Provide the (x, y) coordinate of the cell's center where the given text is located.  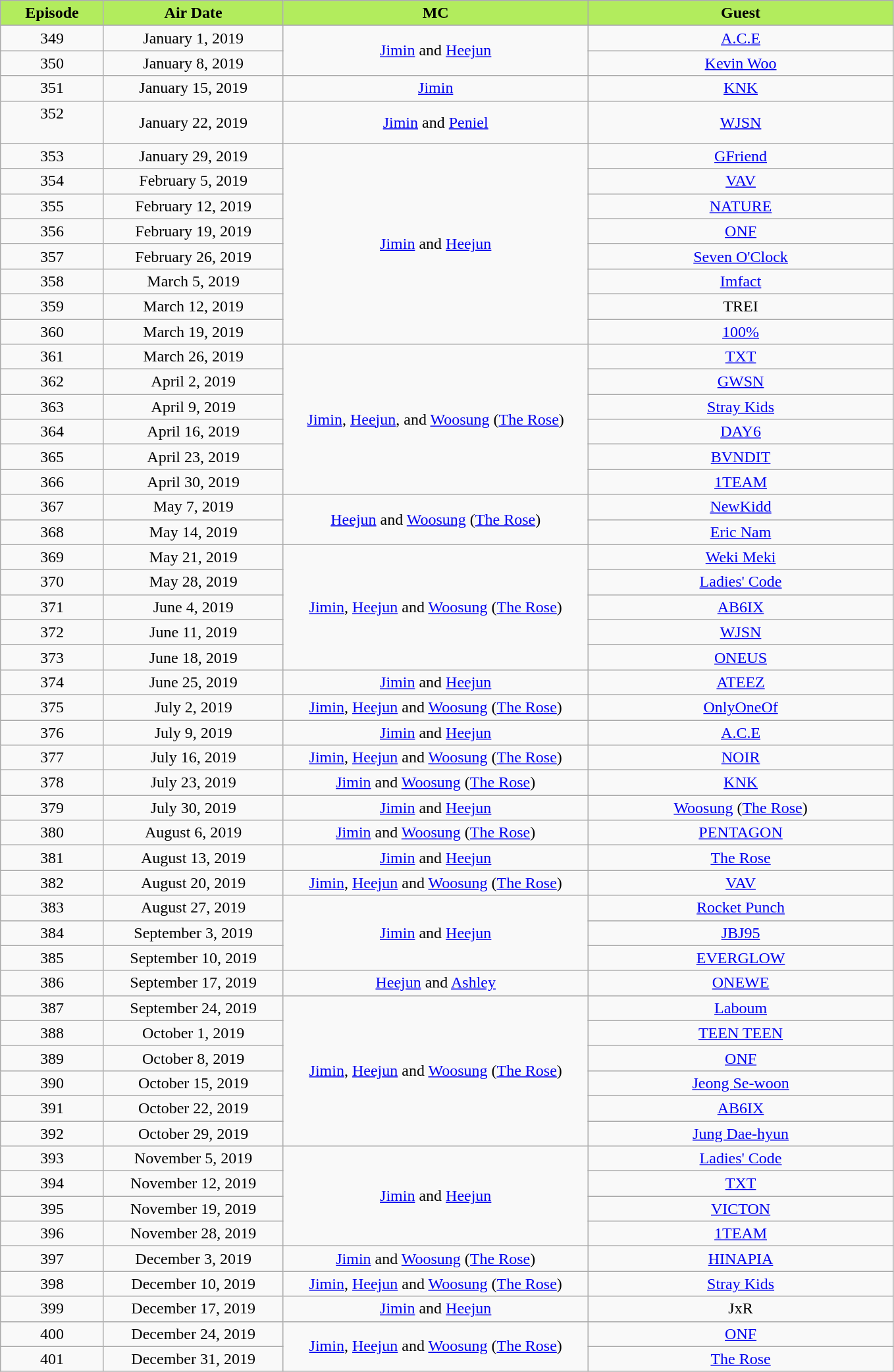
Laboum (740, 1008)
386 (53, 983)
376 (53, 733)
395 (53, 1209)
October 8, 2019 (194, 1058)
TREI (740, 306)
Heejun and Ashley (436, 983)
December 24, 2019 (194, 1334)
GWSN (740, 382)
368 (53, 532)
May 7, 2019 (194, 507)
Seven O'Clock (740, 256)
387 (53, 1008)
January 29, 2019 (194, 156)
July 9, 2019 (194, 733)
September 3, 2019 (194, 933)
398 (53, 1284)
385 (53, 958)
July 23, 2019 (194, 783)
NATURE (740, 206)
December 10, 2019 (194, 1284)
October 29, 2019 (194, 1133)
391 (53, 1108)
369 (53, 557)
August 6, 2019 (194, 833)
August 20, 2019 (194, 883)
February 5, 2019 (194, 181)
March 26, 2019 (194, 357)
January 8, 2019 (194, 63)
October 22, 2019 (194, 1108)
April 23, 2019 (194, 457)
June 4, 2019 (194, 607)
352 (53, 122)
Rocket Punch (740, 908)
April 2, 2019 (194, 382)
371 (53, 607)
HINAPIA (740, 1259)
397 (53, 1259)
390 (53, 1083)
April 30, 2019 (194, 482)
November 12, 2019 (194, 1184)
ONEWE (740, 983)
March 5, 2019 (194, 281)
351 (53, 88)
393 (53, 1159)
June 18, 2019 (194, 657)
June 11, 2019 (194, 632)
Woosung (The Rose) (740, 808)
381 (53, 858)
BVNDIT (740, 457)
NewKidd (740, 507)
September 10, 2019 (194, 958)
January 22, 2019 (194, 122)
382 (53, 883)
JxR (740, 1309)
January 1, 2019 (194, 38)
MC (436, 13)
February 19, 2019 (194, 231)
372 (53, 632)
July 30, 2019 (194, 808)
DAY6 (740, 432)
370 (53, 582)
March 12, 2019 (194, 306)
Guest (740, 13)
Eric Nam (740, 532)
355 (53, 206)
NOIR (740, 758)
400 (53, 1334)
November 19, 2019 (194, 1209)
357 (53, 256)
401 (53, 1359)
Jimin and Peniel (436, 122)
366 (53, 482)
April 16, 2019 (194, 432)
359 (53, 306)
356 (53, 231)
383 (53, 908)
Weki Meki (740, 557)
June 25, 2019 (194, 682)
377 (53, 758)
TEEN TEEN (740, 1033)
373 (53, 657)
ATEEZ (740, 682)
JBJ95 (740, 933)
February 12, 2019 (194, 206)
365 (53, 457)
August 27, 2019 (194, 908)
361 (53, 357)
350 (53, 63)
August 13, 2019 (194, 858)
April 9, 2019 (194, 407)
354 (53, 181)
364 (53, 432)
January 15, 2019 (194, 88)
November 5, 2019 (194, 1159)
349 (53, 38)
GFriend (740, 156)
May 21, 2019 (194, 557)
Kevin Woo (740, 63)
Heejun and Woosung (The Rose) (436, 519)
389 (53, 1058)
388 (53, 1033)
OnlyOneOf (740, 707)
100% (740, 331)
379 (53, 808)
374 (53, 682)
396 (53, 1234)
384 (53, 933)
Jung Dae-hyun (740, 1133)
353 (53, 156)
378 (53, 783)
December 3, 2019 (194, 1259)
May 14, 2019 (194, 532)
February 26, 2019 (194, 256)
March 19, 2019 (194, 331)
May 28, 2019 (194, 582)
July 2, 2019 (194, 707)
November 28, 2019 (194, 1234)
360 (53, 331)
358 (53, 281)
Jimin (436, 88)
September 17, 2019 (194, 983)
Air Date (194, 13)
December 31, 2019 (194, 1359)
399 (53, 1309)
EVERGLOW (740, 958)
392 (53, 1133)
Jeong Se-woon (740, 1083)
July 16, 2019 (194, 758)
380 (53, 833)
ONEUS (740, 657)
375 (53, 707)
VICTON (740, 1209)
362 (53, 382)
PENTAGON (740, 833)
December 17, 2019 (194, 1309)
Episode (53, 13)
394 (53, 1184)
Imfact (740, 281)
363 (53, 407)
367 (53, 507)
September 24, 2019 (194, 1008)
October 15, 2019 (194, 1083)
October 1, 2019 (194, 1033)
Jimin, Heejun, and Woosung (The Rose) (436, 419)
